Extract the [x, y] coordinate from the center of the cell holding the provided text.  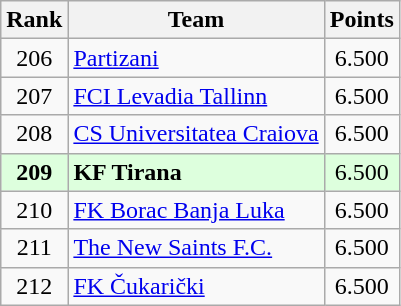
212 [34, 286]
CS Universitatea Craiova [196, 134]
Team [196, 20]
Partizani [196, 58]
KF Tirana [196, 172]
FK Čukarički [196, 286]
210 [34, 210]
208 [34, 134]
206 [34, 58]
211 [34, 248]
207 [34, 96]
Points [362, 20]
FCI Levadia Tallinn [196, 96]
The New Saints F.C. [196, 248]
209 [34, 172]
FK Borac Banja Luka [196, 210]
Rank [34, 20]
